Extract the [x, y] coordinate from the center of the cell holding the provided text.  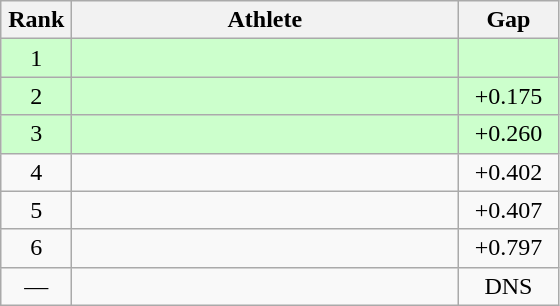
Gap [508, 20]
3 [36, 134]
Athlete [265, 20]
2 [36, 96]
5 [36, 210]
+0.407 [508, 210]
DNS [508, 286]
+0.797 [508, 248]
6 [36, 248]
— [36, 286]
Rank [36, 20]
+0.402 [508, 172]
1 [36, 58]
+0.260 [508, 134]
4 [36, 172]
+0.175 [508, 96]
